Determine the [X, Y] coordinate at the center of the cell enclosing the given text.  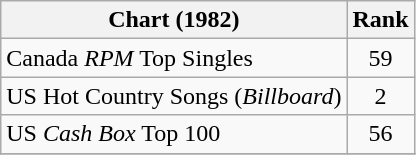
56 [380, 134]
Chart (1982) [174, 20]
Canada RPM Top Singles [174, 58]
2 [380, 96]
Rank [380, 20]
US Hot Country Songs (Billboard) [174, 96]
59 [380, 58]
US Cash Box Top 100 [174, 134]
